Determine the (x, y) coordinate at the center of the cell enclosing the given text.  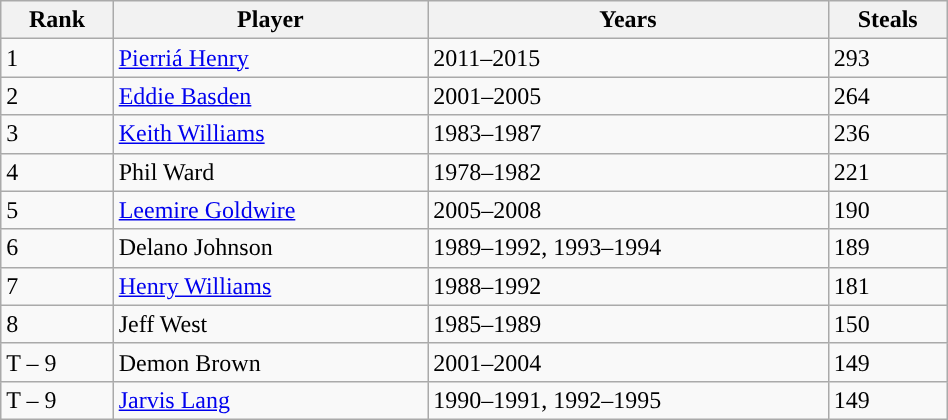
181 (888, 286)
Henry Williams (270, 286)
8 (57, 324)
1985–1989 (628, 324)
1978–1982 (628, 172)
1 (57, 58)
2001–2004 (628, 362)
Phil Ward (270, 172)
3 (57, 134)
6 (57, 248)
2011–2015 (628, 58)
1989–1992, 1993–1994 (628, 248)
Years (628, 20)
Rank (57, 20)
Steals (888, 20)
Leemire Goldwire (270, 210)
150 (888, 324)
2005–2008 (628, 210)
4 (57, 172)
7 (57, 286)
Keith Williams (270, 134)
Eddie Basden (270, 96)
Jarvis Lang (270, 400)
1988–1992 (628, 286)
Delano Johnson (270, 248)
189 (888, 248)
236 (888, 134)
Jeff West (270, 324)
5 (57, 210)
1990–1991, 1992–1995 (628, 400)
1983–1987 (628, 134)
2 (57, 96)
221 (888, 172)
2001–2005 (628, 96)
190 (888, 210)
264 (888, 96)
293 (888, 58)
Demon Brown (270, 362)
Player (270, 20)
Pierriá Henry (270, 58)
